Return (x, y) of the center of cell containing provided text 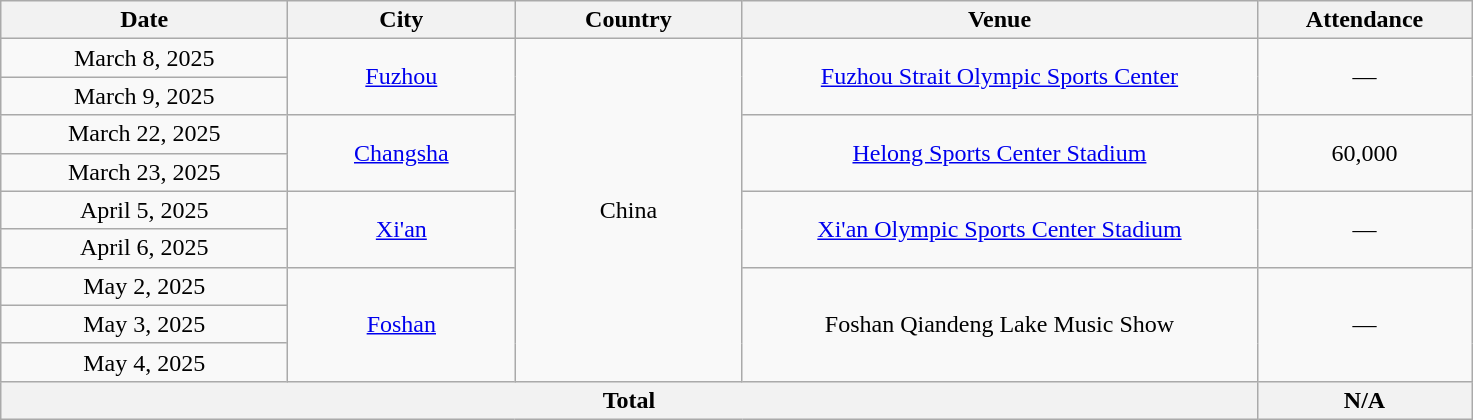
Attendance (1364, 20)
Date (144, 20)
April 6, 2025 (144, 248)
Helong Sports Center Stadium (1000, 153)
China (628, 210)
Fuzhou (402, 77)
March 9, 2025 (144, 96)
May 2, 2025 (144, 286)
May 4, 2025 (144, 362)
Country (628, 20)
Total (629, 400)
Changsha (402, 153)
Xi'an (402, 229)
April 5, 2025 (144, 210)
Foshan (402, 324)
City (402, 20)
60,000 (1364, 153)
Xi'an Olympic Sports Center Stadium (1000, 229)
Foshan Qiandeng Lake Music Show (1000, 324)
May 3, 2025 (144, 324)
Fuzhou Strait Olympic Sports Center (1000, 77)
N/A (1364, 400)
Venue (1000, 20)
March 23, 2025 (144, 172)
March 22, 2025 (144, 134)
March 8, 2025 (144, 58)
